Scan for the cell matching the given text and deliver its (X, Y) coordinate at center. 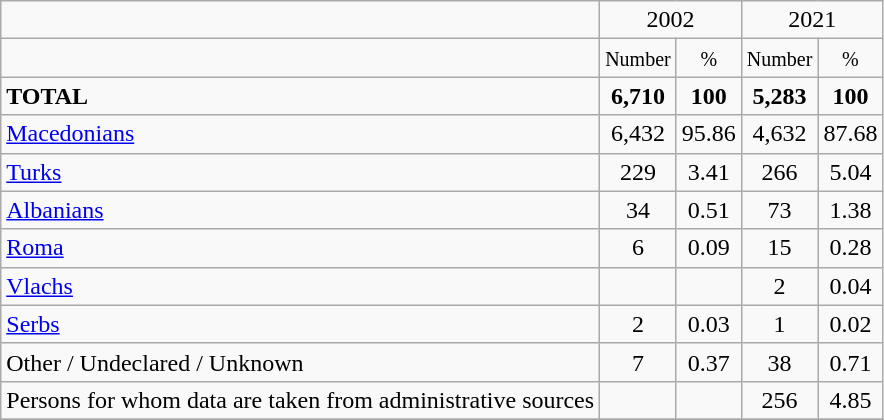
6,710 (638, 96)
0.03 (708, 324)
34 (638, 210)
Vlachs (300, 286)
2002 (671, 20)
1.38 (850, 210)
Macedonians (300, 134)
4.85 (850, 400)
Turks (300, 172)
256 (780, 400)
87.68 (850, 134)
0.51 (708, 210)
0.09 (708, 248)
1 (780, 324)
229 (638, 172)
Other / Undeclared / Unknown (300, 362)
4,632 (780, 134)
TOTAL (300, 96)
7 (638, 362)
95.86 (708, 134)
Roma (300, 248)
6,432 (638, 134)
0.02 (850, 324)
5.04 (850, 172)
0.04 (850, 286)
266 (780, 172)
38 (780, 362)
0.71 (850, 362)
Persons for whom data are taken from administrative sources (300, 400)
15 (780, 248)
5,283 (780, 96)
3.41 (708, 172)
Albanians (300, 210)
0.28 (850, 248)
73 (780, 210)
2021 (812, 20)
6 (638, 248)
0.37 (708, 362)
Serbs (300, 324)
